Detect which cell encompasses the target text, then output its [X, Y] center coordinate. 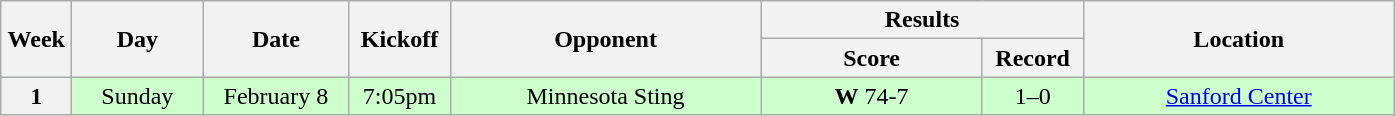
1 [36, 96]
Record [1032, 58]
February 8 [276, 96]
Date [276, 39]
Kickoff [400, 39]
Results [922, 20]
Score [872, 58]
Week [36, 39]
Sunday [138, 96]
Location [1238, 39]
Day [138, 39]
7:05pm [400, 96]
W 74-7 [872, 96]
Opponent [606, 39]
Minnesota Sting [606, 96]
1–0 [1032, 96]
Sanford Center [1238, 96]
